Provide the [X, Y] coordinate of the cell's center where the given text is located.  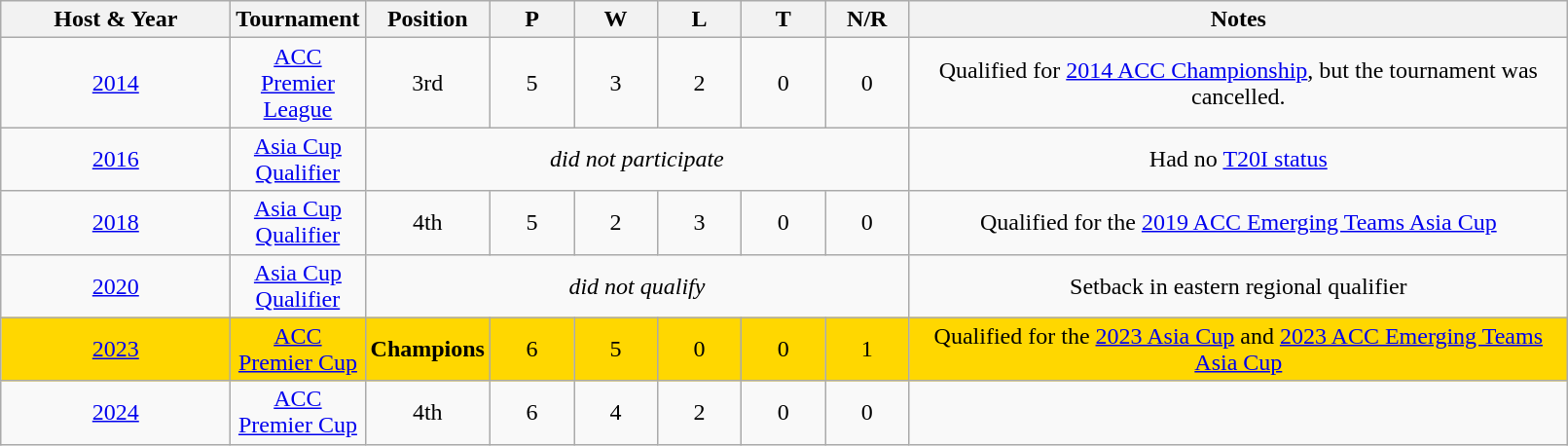
4 [616, 413]
Qualified for the 2023 Asia Cup and 2023 ACC Emerging Teams Asia Cup [1238, 349]
Host & Year [116, 19]
2023 [116, 349]
did not qualify [637, 286]
3rd [427, 83]
2018 [116, 222]
N/R [867, 19]
W [616, 19]
L [700, 19]
2016 [116, 160]
did not participate [637, 160]
Position [427, 19]
1 [867, 349]
Qualified for the 2019 ACC Emerging Teams Asia Cup [1238, 222]
2024 [116, 413]
Qualified for 2014 ACC Championship, but the tournament was cancelled. [1238, 83]
P [531, 19]
Champions [427, 349]
Setback in eastern regional qualifier [1238, 286]
Notes [1238, 19]
2014 [116, 83]
2020 [116, 286]
ACC Premier League [298, 83]
Had no T20I status [1238, 160]
T [784, 19]
Tournament [298, 19]
